Detect which cell encompasses the target text, then output its [X, Y] center coordinate. 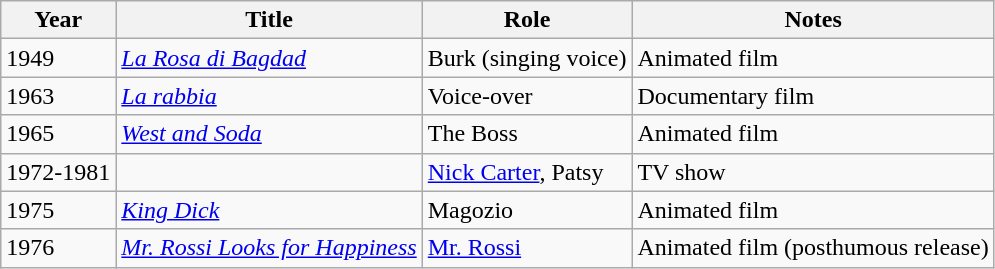
La rabbia [269, 96]
1949 [58, 58]
1976 [58, 248]
1975 [58, 210]
1972-1981 [58, 172]
Nick Carter, Patsy [527, 172]
1963 [58, 96]
Voice-over [527, 96]
La Rosa di Bagdad [269, 58]
West and Soda [269, 134]
Mr. Rossi [527, 248]
TV show [813, 172]
Year [58, 20]
Title [269, 20]
Animated film (posthumous release) [813, 248]
Burk (singing voice) [527, 58]
Mr. Rossi Looks for Happiness [269, 248]
Magozio [527, 210]
1965 [58, 134]
Role [527, 20]
King Dick [269, 210]
Documentary film [813, 96]
The Boss [527, 134]
Notes [813, 20]
